Identify which cell holds the provided text, then report its (X, Y) central coordinate. 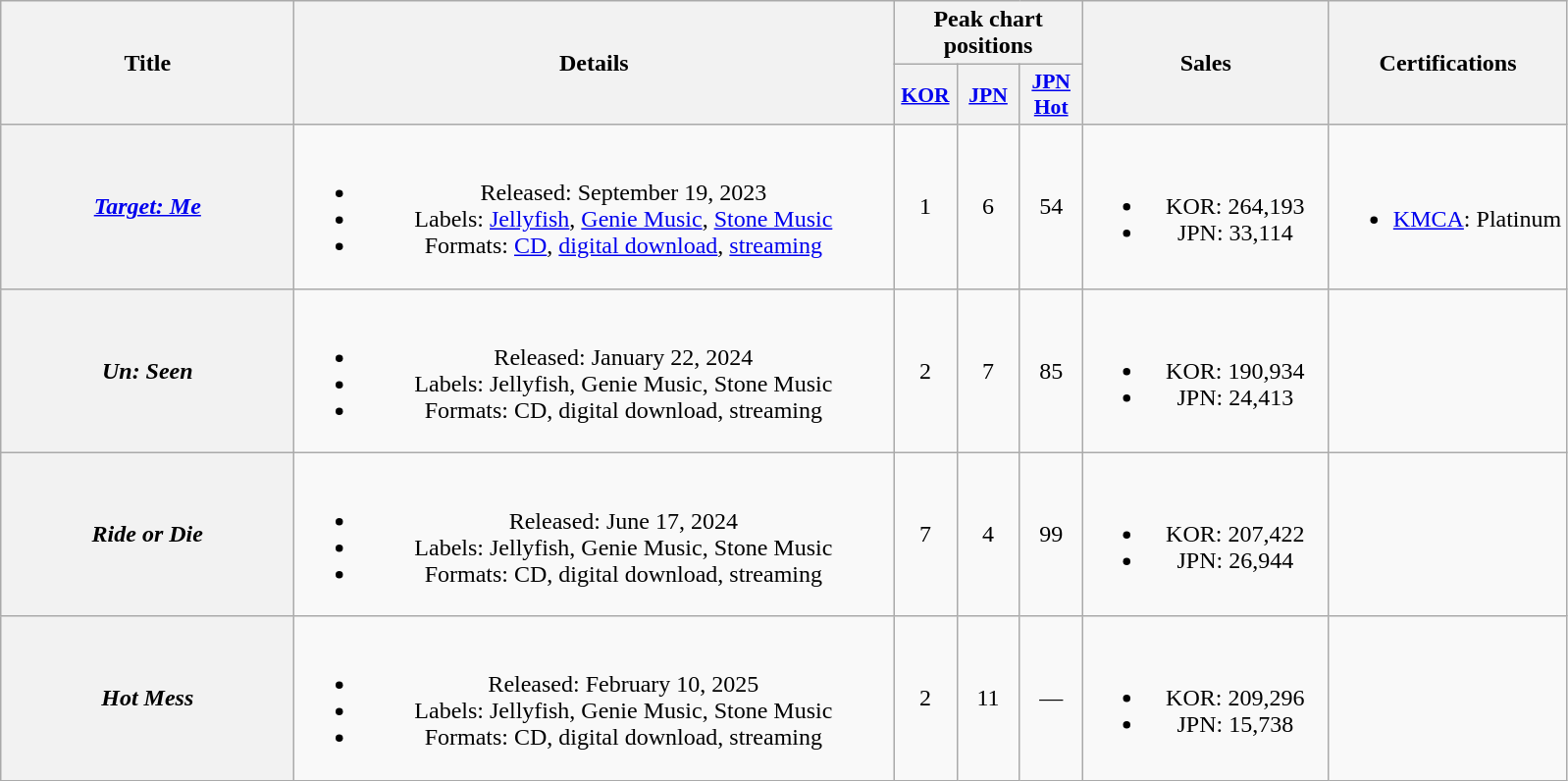
Released: September 19, 2023Labels: Jellyfish, Genie Music, Stone MusicFormats: CD, digital download, streaming (595, 206)
Sales (1205, 63)
JPNHot (1051, 94)
JPN (988, 94)
KMCA: Platinum (1447, 206)
Released: June 17, 2024Labels: Jellyfish, Genie Music, Stone MusicFormats: CD, digital download, streaming (595, 534)
Un: Seen (147, 371)
Details (595, 63)
54 (1051, 206)
99 (1051, 534)
Title (147, 63)
1 (925, 206)
KOR: 264,193JPN: 33,114 (1205, 206)
— (1051, 699)
KOR: 209,296JPN: 15,738 (1205, 699)
Ride or Die (147, 534)
Released: February 10, 2025Labels: Jellyfish, Genie Music, Stone MusicFormats: CD, digital download, streaming (595, 699)
Peak chart positions (988, 33)
85 (1051, 371)
KOR: 190,934JPN: 24,413 (1205, 371)
Released: January 22, 2024Labels: Jellyfish, Genie Music, Stone MusicFormats: CD, digital download, streaming (595, 371)
Certifications (1447, 63)
KOR: 207,422JPN: 26,944 (1205, 534)
6 (988, 206)
Hot Mess (147, 699)
4 (988, 534)
Target: Me (147, 206)
KOR (925, 94)
11 (988, 699)
